Determine the [x, y] coordinate at the center of the cell enclosing the given text.  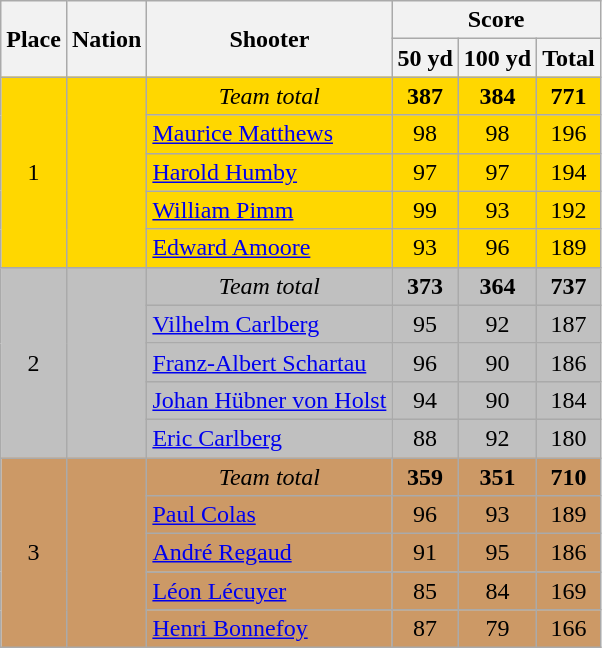
50 yd [425, 58]
100 yd [497, 58]
196 [569, 134]
364 [497, 286]
85 [425, 591]
351 [497, 477]
Edward Amoore [270, 248]
Shooter [270, 39]
94 [425, 400]
373 [425, 286]
184 [569, 400]
3 [34, 553]
192 [569, 210]
91 [425, 553]
710 [569, 477]
384 [497, 96]
2 [34, 362]
79 [497, 629]
Johan Hübner von Holst [270, 400]
88 [425, 438]
Paul Colas [270, 515]
84 [497, 591]
Harold Humby [270, 172]
Nation [106, 39]
194 [569, 172]
180 [569, 438]
737 [569, 286]
Léon Lécuyer [270, 591]
André Regaud [270, 553]
359 [425, 477]
771 [569, 96]
187 [569, 324]
87 [425, 629]
Score [496, 20]
Total [569, 58]
Henri Bonnefoy [270, 629]
166 [569, 629]
387 [425, 96]
William Pimm [270, 210]
Vilhelm Carlberg [270, 324]
169 [569, 591]
99 [425, 210]
1 [34, 172]
Franz-Albert Schartau [270, 362]
Place [34, 39]
Eric Carlberg [270, 438]
Maurice Matthews [270, 134]
